Locate the cell with the specified text and output its [X, Y] center coordinate. 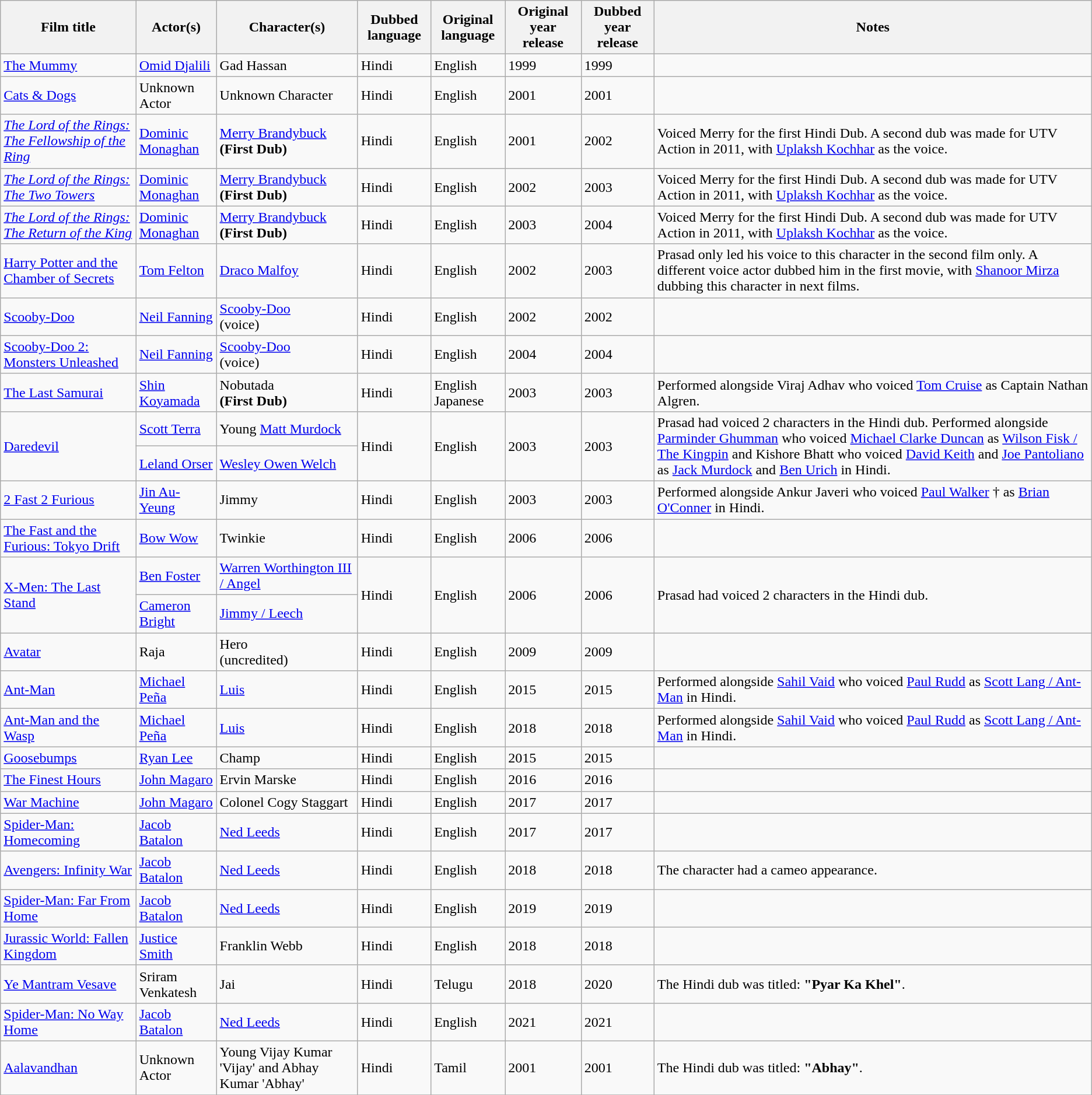
Harry Potter and the Chamber of Secrets [68, 271]
Omid Djalili [176, 65]
Original language [468, 27]
Franklin Webb [287, 946]
Unknown Character [287, 96]
Jai [287, 984]
Ant-Man and the Wasp [68, 728]
Performed alongside Viraj Adhav who voiced Tom Cruise as Captain Nathan Algren. [873, 392]
The character had a cameo appearance. [873, 870]
Spider-Man: Far From Home [68, 908]
The Last Samurai [68, 392]
The Mummy [68, 65]
Scooby-Doo [68, 316]
The Hindi dub was titled: "Abhay". [873, 1068]
Aalavandhan [68, 1068]
The Finest Hours [68, 780]
Jin Au-Yeung [176, 499]
X-Men: The Last Stand [68, 595]
Twinkie [287, 538]
Raja [176, 652]
Prasad had voiced 2 characters in the Hindi dub. [873, 595]
Young Matt Murdock [287, 429]
Original year release [543, 27]
Justice Smith [176, 946]
Sriram Venkatesh [176, 984]
Dubbed year release [617, 27]
Jimmy / Leech [287, 614]
Ryan Lee [176, 758]
Character(s) [287, 27]
The Lord of the Rings: The Return of the King [68, 225]
The Lord of the Rings: The Fellowship of the Ring [68, 141]
Notes [873, 27]
2020 [617, 984]
Wesley Owen Welch [287, 464]
Bow Wow [176, 538]
Film title [68, 27]
Hero (uncredited) [287, 652]
Ben Foster [176, 576]
War Machine [68, 802]
Cameron Bright [176, 614]
Goosebumps [68, 758]
Dubbed language [394, 27]
Nobutada (First Dub) [287, 392]
Telugu [468, 984]
Avengers: Infinity War [68, 870]
Ervin Marske [287, 780]
Draco Malfoy [287, 271]
Jimmy [287, 499]
Tom Felton [176, 271]
Ant-Man [68, 690]
Shin Koyamada [176, 392]
English Japanese [468, 392]
Young Vijay Kumar 'Vijay' and Abhay Kumar 'Abhay' [287, 1068]
Tamil [468, 1068]
Spider-Man: No Way Home [68, 1022]
Spider-Man: Homecoming [68, 832]
The Hindi dub was titled: "Pyar Ka Khel". [873, 984]
Actor(s) [176, 27]
Scott Terra [176, 429]
Jurassic World: Fallen Kingdom [68, 946]
Avatar [68, 652]
Performed alongside Ankur Javeri who voiced Paul Walker † as Brian O'Conner in Hindi. [873, 499]
Cats & Dogs [68, 96]
Scooby-Doo 2: Monsters Unleashed [68, 355]
Ye Mantram Vesave [68, 984]
Warren Worthington III / Angel [287, 576]
2 Fast 2 Furious [68, 499]
Leland Orser [176, 464]
The Lord of the Rings: The Two Towers [68, 187]
Colonel Cogy Staggart [287, 802]
Champ [287, 758]
Gad Hassan [287, 65]
The Fast and the Furious: Tokyo Drift [68, 538]
Daredevil [68, 446]
